Search for the cell housing the specified text and yield its [X, Y] center coordinate. 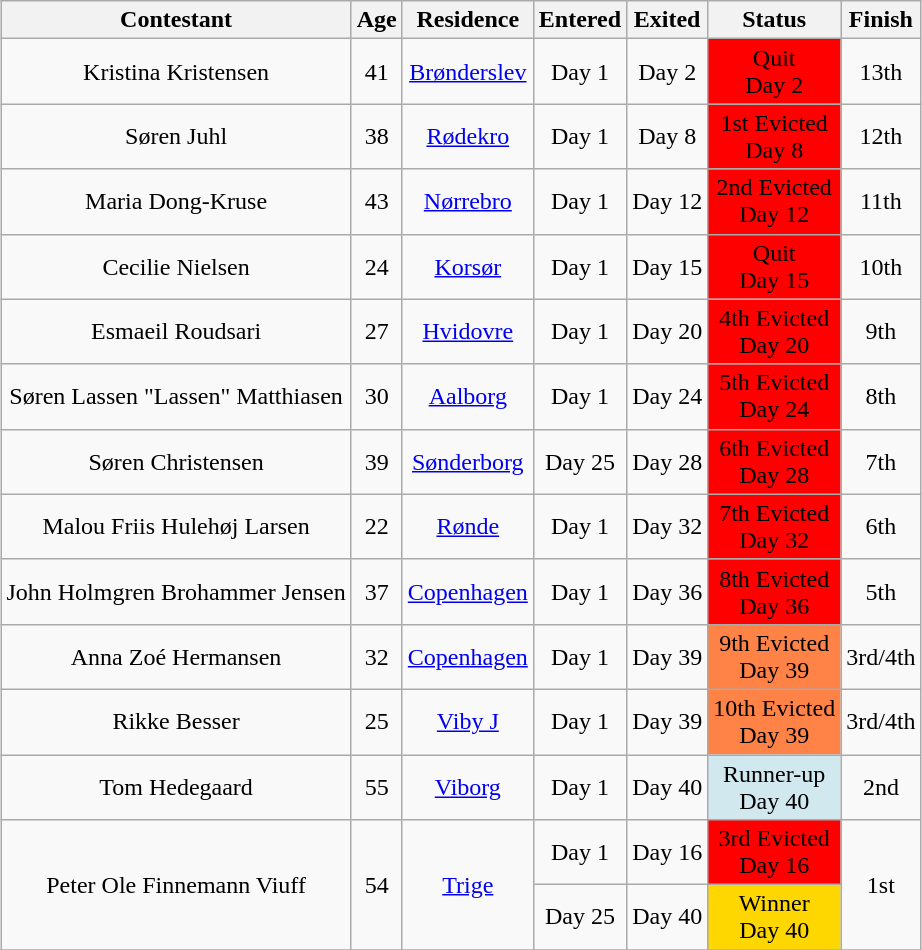
1st EvictedDay 8 [774, 136]
Status [774, 20]
Kristina Kristensen [176, 72]
25 [376, 722]
2nd [881, 786]
Korsør [468, 266]
QuitDay 15 [774, 266]
54 [376, 885]
10th [881, 266]
Viby J [468, 722]
37 [376, 592]
Day 16 [668, 852]
Finish [881, 20]
Day 20 [668, 332]
Entered [580, 20]
13th [881, 72]
Sønderborg [468, 462]
QuitDay 2 [774, 72]
Tom Hedegaard [176, 786]
WinnerDay 40 [774, 918]
Day 32 [668, 526]
Søren Lassen "Lassen" Matthiasen [176, 396]
Rødekro [468, 136]
41 [376, 72]
Residence [468, 20]
Day 28 [668, 462]
Brønderslev [468, 72]
22 [376, 526]
Day 12 [668, 202]
39 [376, 462]
27 [376, 332]
24 [376, 266]
Peter Ole Finnemann Viuff [176, 885]
5th [881, 592]
Viborg [468, 786]
10th EvictedDay 39 [774, 722]
Søren Christensen [176, 462]
8th EvictedDay 36 [774, 592]
9th [881, 332]
Maria Dong-Kruse [176, 202]
Runner-upDay 40 [774, 786]
6th [881, 526]
Aalborg [468, 396]
Hvidovre [468, 332]
30 [376, 396]
55 [376, 786]
Day 24 [668, 396]
Esmaeil Roudsari [176, 332]
Søren Juhl [176, 136]
1st [881, 885]
Rønde [468, 526]
Day 2 [668, 72]
Rikke Besser [176, 722]
43 [376, 202]
9th EvictedDay 39 [774, 656]
6th EvictedDay 28 [774, 462]
Malou Friis Hulehøj Larsen [176, 526]
8th [881, 396]
11th [881, 202]
Day 36 [668, 592]
7th [881, 462]
5th EvictedDay 24 [774, 396]
7th EvictedDay 32 [774, 526]
Trige [468, 885]
4th EvictedDay 20 [774, 332]
Cecilie Nielsen [176, 266]
Nørrebro [468, 202]
Contestant [176, 20]
32 [376, 656]
John Holmgren Brohammer Jensen [176, 592]
38 [376, 136]
Anna Zoé Hermansen [176, 656]
Age [376, 20]
Day 8 [668, 136]
3rd EvictedDay 16 [774, 852]
2nd EvictedDay 12 [774, 202]
Day 15 [668, 266]
12th [881, 136]
Exited [668, 20]
